Capture the cell that displays the provided text and extract its [x, y] central coordinate. 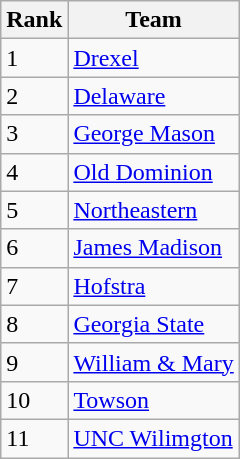
1 [34, 58]
Georgia State [154, 324]
William & Mary [154, 362]
Northeastern [154, 210]
9 [34, 362]
Old Dominion [154, 172]
James Madison [154, 248]
George Mason [154, 134]
Drexel [154, 58]
Hofstra [154, 286]
11 [34, 438]
3 [34, 134]
UNC Wilimgton [154, 438]
Team [154, 20]
Towson [154, 400]
6 [34, 248]
4 [34, 172]
Rank [34, 20]
10 [34, 400]
8 [34, 324]
5 [34, 210]
Delaware [154, 96]
7 [34, 286]
2 [34, 96]
